Pinpoint the cell where the given text exists, returning its [X, Y] midpoint coordinate. 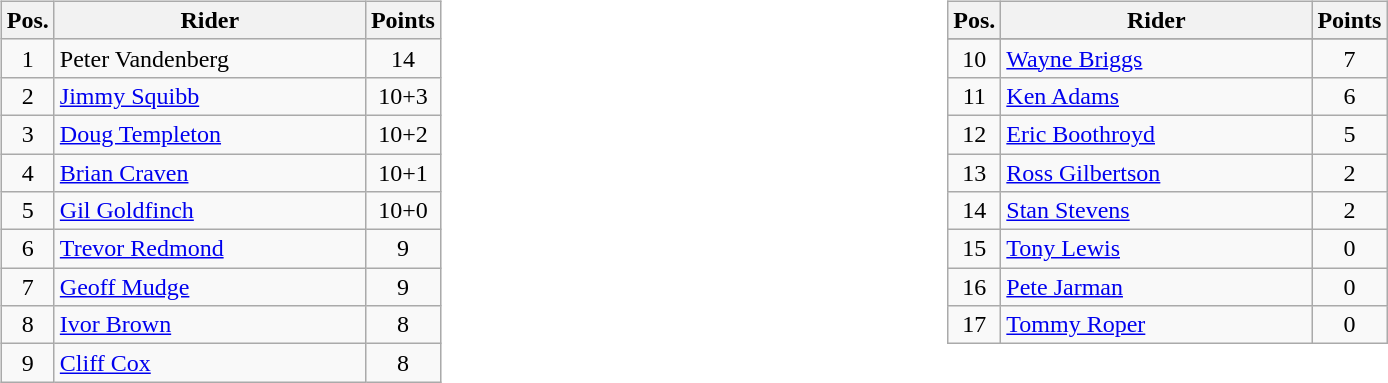
Doug Templeton [210, 134]
Trevor Redmond [210, 249]
Tony Lewis [1156, 249]
Pete Jarman [1156, 287]
Cliff Cox [210, 363]
Peter Vandenberg [210, 58]
Geoff Mudge [210, 287]
Gil Goldfinch [210, 211]
12 [974, 134]
Eric Boothroyd [1156, 134]
3 [28, 134]
10+0 [402, 211]
Ross Gilbertson [1156, 173]
15 [974, 249]
1 [28, 58]
Ken Adams [1156, 96]
13 [974, 173]
Brian Craven [210, 173]
10+2 [402, 134]
17 [974, 325]
Tommy Roper [1156, 325]
16 [974, 287]
10+3 [402, 96]
Stan Stevens [1156, 211]
10 [974, 58]
11 [974, 96]
Jimmy Squibb [210, 96]
10+1 [402, 173]
Wayne Briggs [1156, 58]
Ivor Brown [210, 325]
4 [28, 173]
